Output the [x, y] coordinate of the center of the cell containing the given text.  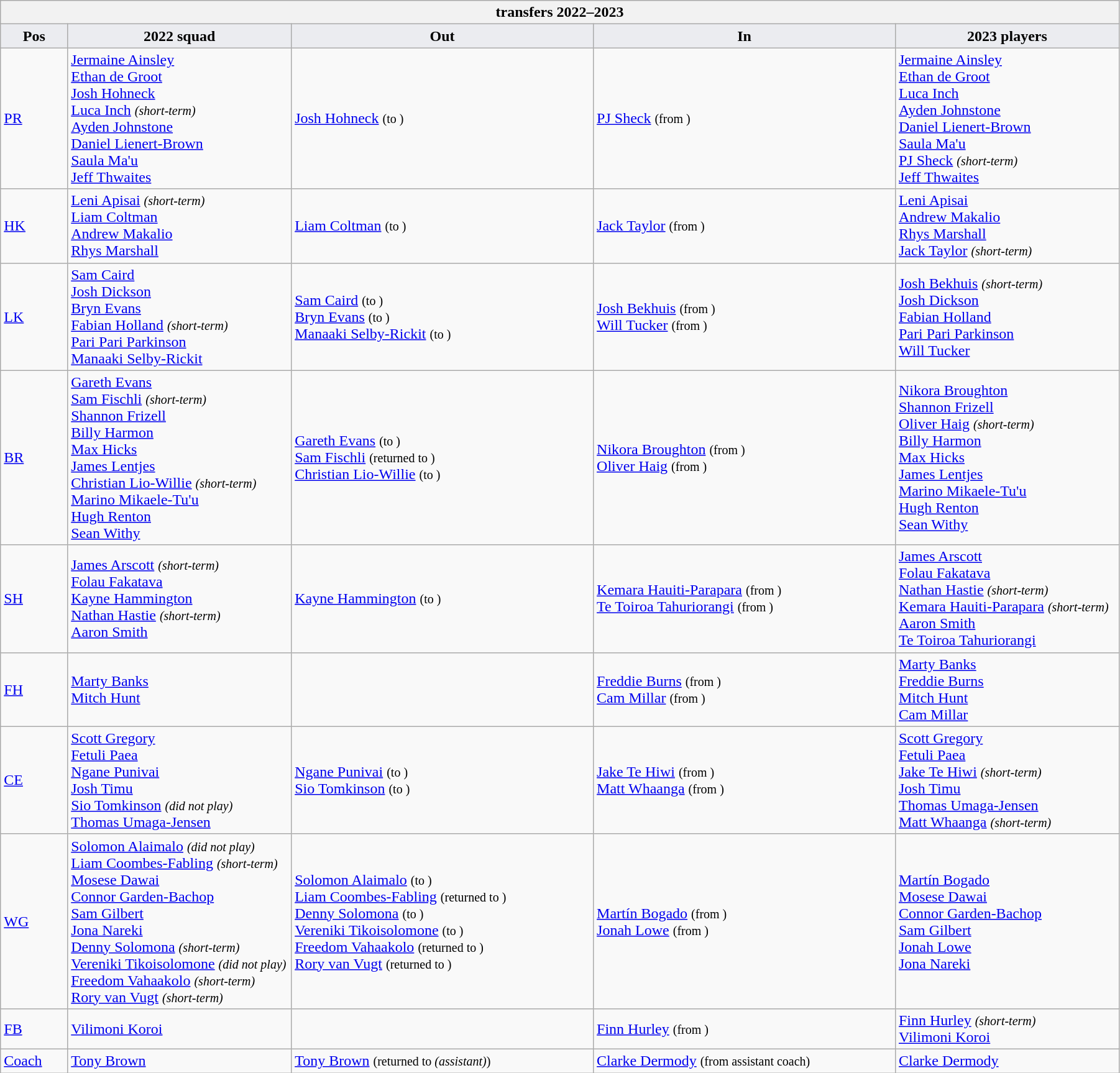
James Arscott (short-term) Folau Fakatava Kayne Hammington Nathan Hastie (short-term) Aaron Smith [180, 599]
Finn Hurley (short-term) Vilimoni Koroi [1007, 1029]
Freddie Burns (from ) Cam Millar (from ) [745, 690]
Liam Coltman (to ) [443, 226]
PJ Sheck (from ) [745, 118]
2022 squad [180, 36]
Josh Bekhuis (from ) Will Tucker (from ) [745, 317]
Leni Apisai (short-term) Liam Coltman Andrew Makalio Rhys Marshall [180, 226]
PR [34, 118]
Leni Apisai Andrew Makalio Rhys Marshall Jack Taylor (short-term) [1007, 226]
Tony Brown (returned to (assistant)) [443, 1061]
James Arscott Folau Fakatava Nathan Hastie (short-term) Kemara Hauiti-Parapara (short-term) Aaron Smith Te Toiroa Tahuriorangi [1007, 599]
transfers 2022–2023 [560, 12]
Coach [34, 1061]
Scott Gregory Fetuli Paea Ngane Punivai Josh Timu Sio Tomkinson (did not play) Thomas Umaga-Jensen [180, 780]
Finn Hurley (from ) [745, 1029]
Jermaine Ainsley Ethan de Groot Josh Hohneck Luca Inch (short-term) Ayden Johnstone Daniel Lienert-Brown Saula Ma'u Jeff Thwaites [180, 118]
Sam Caird (to ) Bryn Evans (to ) Manaaki Selby-Rickit (to ) [443, 317]
FB [34, 1029]
Jack Taylor (from ) [745, 226]
WG [34, 921]
Josh Bekhuis (short-term) Josh Dickson Fabian Holland Pari Pari Parkinson Will Tucker [1007, 317]
CE [34, 780]
Marty Banks Mitch Hunt [180, 690]
Kemara Hauiti-Parapara (from ) Te Toiroa Tahuriorangi (from ) [745, 599]
Kayne Hammington (to ) [443, 599]
Nikora Broughton (from ) Oliver Haig (from ) [745, 457]
Clarke Dermody [1007, 1061]
LK [34, 317]
BR [34, 457]
FH [34, 690]
Martín Bogado (from ) Jonah Lowe (from ) [745, 921]
Martín Bogado Mosese Dawai Connor Garden-Bachop Sam Gilbert Jonah Lowe Jona Nareki [1007, 921]
Out [443, 36]
Clarke Dermody (from assistant coach) [745, 1061]
In [745, 36]
Vilimoni Koroi [180, 1029]
2023 players [1007, 36]
Scott Gregory Fetuli Paea Jake Te Hiwi (short-term) Josh Timu Thomas Umaga-Jensen Matt Whaanga (short-term) [1007, 780]
Nikora Broughton Shannon Frizell Oliver Haig (short-term) Billy Harmon Max Hicks James Lentjes Marino Mikaele-Tu'u Hugh Renton Sean Withy [1007, 457]
Sam Caird Josh Dickson Bryn Evans Fabian Holland (short-term) Pari Pari Parkinson Manaaki Selby-Rickit [180, 317]
Jake Te Hiwi (from ) Matt Whaanga (from ) [745, 780]
HK [34, 226]
Tony Brown [180, 1061]
Pos [34, 36]
Gareth Evans (to ) Sam Fischli (returned to ) Christian Lio-Willie (to ) [443, 457]
Marty Banks Freddie Burns Mitch Hunt Cam Millar [1007, 690]
Josh Hohneck (to ) [443, 118]
SH [34, 599]
Jermaine Ainsley Ethan de Groot Luca Inch Ayden Johnstone Daniel Lienert-Brown Saula Ma'u PJ Sheck (short-term) Jeff Thwaites [1007, 118]
Ngane Punivai (to ) Sio Tomkinson (to ) [443, 780]
